Locate the cell with the specified text and output its [x, y] center coordinate. 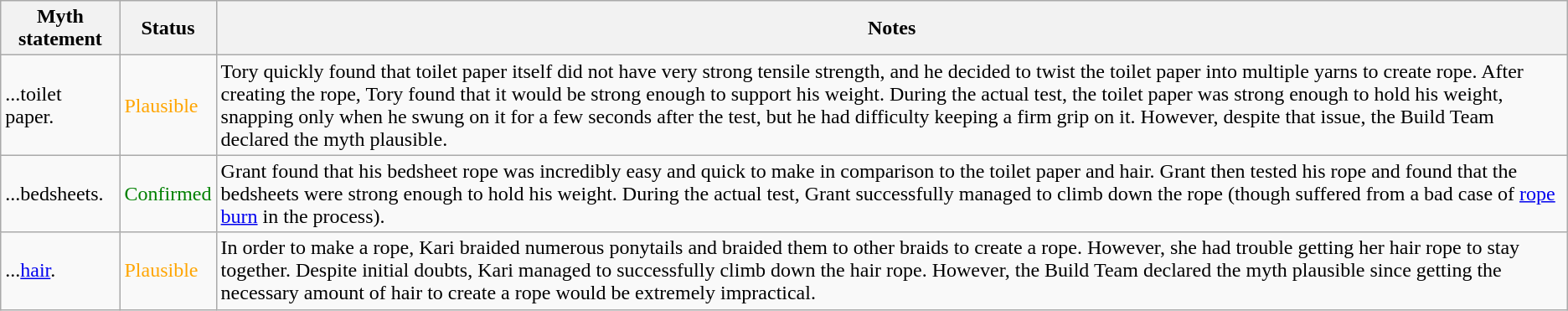
Status [168, 29]
...hair. [60, 271]
...toilet paper. [60, 106]
Notes [891, 29]
Confirmed [168, 194]
Myth statement [60, 29]
...bedsheets. [60, 194]
